Determine the (X, Y) coordinate at the center of the cell enclosing the given text.  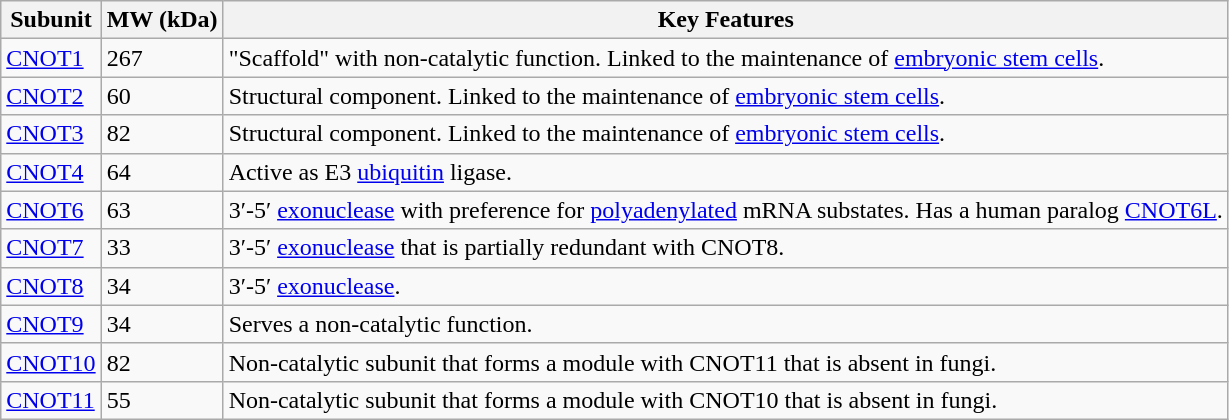
CNOT11 (51, 400)
CNOT2 (51, 96)
CNOT8 (51, 286)
Non-catalytic subunit that forms a module with CNOT10 that is absent in fungi. (726, 400)
3′-5′ exonuclease. (726, 286)
CNOT7 (51, 248)
63 (162, 210)
CNOT9 (51, 324)
Subunit (51, 20)
Active as E3 ubiquitin ligase. (726, 172)
CNOT10 (51, 362)
CNOT6 (51, 210)
CNOT4 (51, 172)
CNOT1 (51, 58)
CNOT3 (51, 134)
3′-5′ exonuclease with preference for polyadenylated mRNA substates. Has a human paralog CNOT6L. (726, 210)
33 (162, 248)
64 (162, 172)
Key Features (726, 20)
55 (162, 400)
MW (kDa) (162, 20)
Serves a non-catalytic function. (726, 324)
Non-catalytic subunit that forms a module with CNOT11 that is absent in fungi. (726, 362)
"Scaffold" with non-catalytic function. Linked to the maintenance of embryonic stem cells. (726, 58)
60 (162, 96)
267 (162, 58)
3′-5′ exonuclease that is partially redundant with CNOT8. (726, 248)
